Detect which cell encompasses the target text, then output its (x, y) center coordinate. 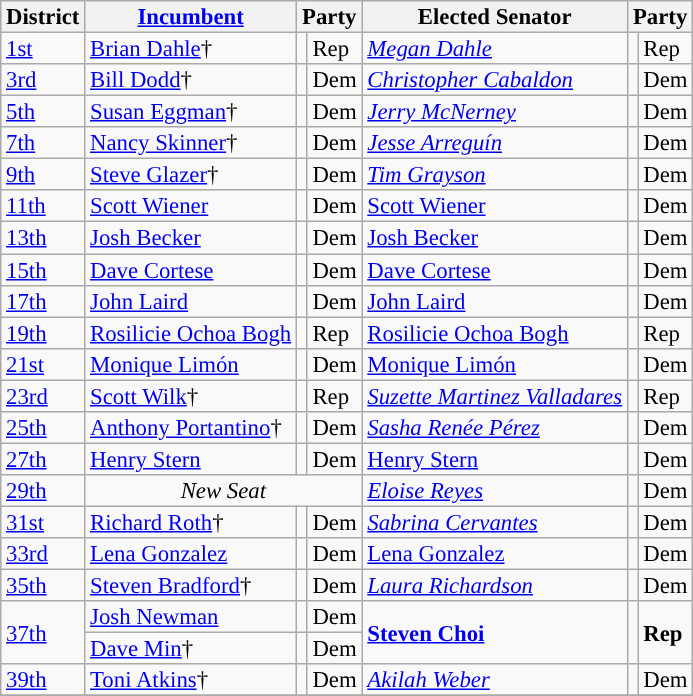
29th (43, 491)
Laura Richardson (494, 586)
5th (43, 112)
Dave Min† (191, 649)
9th (43, 175)
Josh Newman (191, 617)
35th (43, 586)
13th (43, 238)
21st (43, 364)
Susan Eggman† (191, 112)
31st (43, 522)
Brian Dahle† (191, 49)
Richard Roth† (191, 522)
Anthony Portantino† (191, 428)
Bill Dodd† (191, 80)
Toni Atkins† (191, 680)
Scott Wilk† (191, 396)
Sasha Renée Pérez (494, 428)
Steven Choi (494, 632)
Megan Dahle (494, 49)
Christopher Cabaldon (494, 80)
Steven Bradford† (191, 586)
15th (43, 270)
District (43, 17)
1st (43, 49)
Jerry McNerney (494, 112)
New Seat (224, 491)
Eloise Reyes (494, 491)
Nancy Skinner† (191, 143)
Sabrina Cervantes (494, 522)
39th (43, 680)
23rd (43, 396)
27th (43, 459)
Jesse Arreguín (494, 143)
3rd (43, 80)
11th (43, 206)
17th (43, 301)
Steve Glazer† (191, 175)
25th (43, 428)
37th (43, 632)
Incumbent (191, 17)
19th (43, 333)
7th (43, 143)
Suzette Martinez Valladares (494, 396)
Elected Senator (494, 17)
Tim Grayson (494, 175)
Akilah Weber (494, 680)
33rd (43, 554)
